For the text-containing cell, return its midpoint in [X, Y] coordinate format. 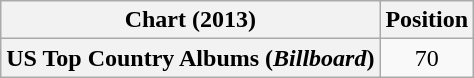
Position [427, 20]
Chart (2013) [190, 20]
US Top Country Albums (Billboard) [190, 58]
70 [427, 58]
